Capture the cell that displays the provided text and extract its (x, y) central coordinate. 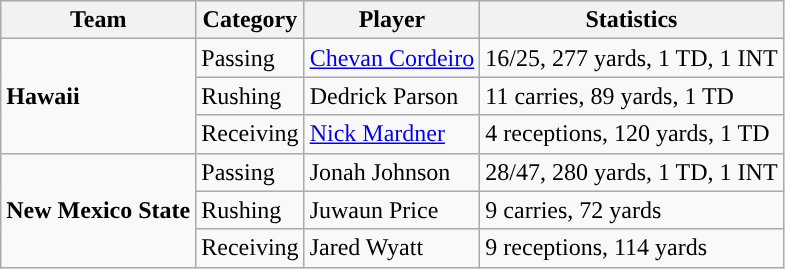
Jared Wyatt (392, 248)
Hawaii (98, 96)
9 receptions, 114 yards (632, 248)
Team (98, 20)
Jonah Johnson (392, 172)
28/47, 280 yards, 1 TD, 1 INT (632, 172)
Nick Mardner (392, 134)
9 carries, 72 yards (632, 210)
11 carries, 89 yards, 1 TD (632, 96)
Chevan Cordeiro (392, 58)
Category (250, 20)
4 receptions, 120 yards, 1 TD (632, 134)
Statistics (632, 20)
Juwaun Price (392, 210)
Dedrick Parson (392, 96)
16/25, 277 yards, 1 TD, 1 INT (632, 58)
Player (392, 20)
New Mexico State (98, 210)
